Identify which cell holds the provided text, then report its [X, Y] central coordinate. 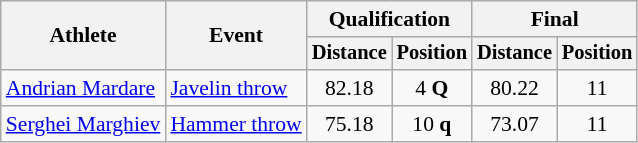
4 Q [432, 88]
10 q [432, 124]
Event [236, 36]
75.18 [350, 124]
Serghei Marghiev [84, 124]
Javelin throw [236, 88]
Athlete [84, 36]
73.07 [514, 124]
82.18 [350, 88]
80.22 [514, 88]
Final [554, 19]
Hammer throw [236, 124]
Andrian Mardare [84, 88]
Qualification [390, 19]
